For the text-containing cell, return its midpoint in (x, y) coordinate format. 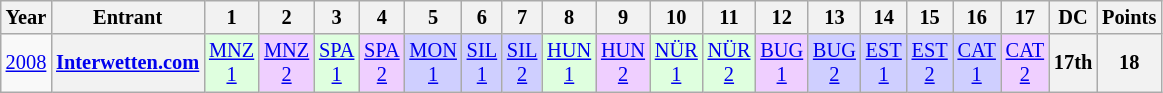
BUG1 (782, 63)
9 (623, 17)
SIL2 (522, 63)
MON1 (432, 63)
18 (1129, 63)
SIL1 (482, 63)
17th (1073, 63)
12 (782, 17)
Interwetten.com (128, 63)
HUN2 (623, 63)
10 (676, 17)
NÜR1 (676, 63)
HUN1 (569, 63)
5 (432, 17)
CAT2 (1025, 63)
17 (1025, 17)
DC (1073, 17)
3 (336, 17)
2 (286, 17)
16 (977, 17)
13 (834, 17)
6 (482, 17)
7 (522, 17)
Entrant (128, 17)
Points (1129, 17)
SPA1 (336, 63)
11 (730, 17)
NÜR2 (730, 63)
SPA2 (382, 63)
4 (382, 17)
8 (569, 17)
BUG2 (834, 63)
MNZ2 (286, 63)
EST2 (930, 63)
15 (930, 17)
EST1 (884, 63)
14 (884, 17)
2008 (26, 63)
Year (26, 17)
MNZ1 (232, 63)
1 (232, 17)
CAT1 (977, 63)
